Determine the (X, Y) coordinate at the center of the cell enclosing the given text.  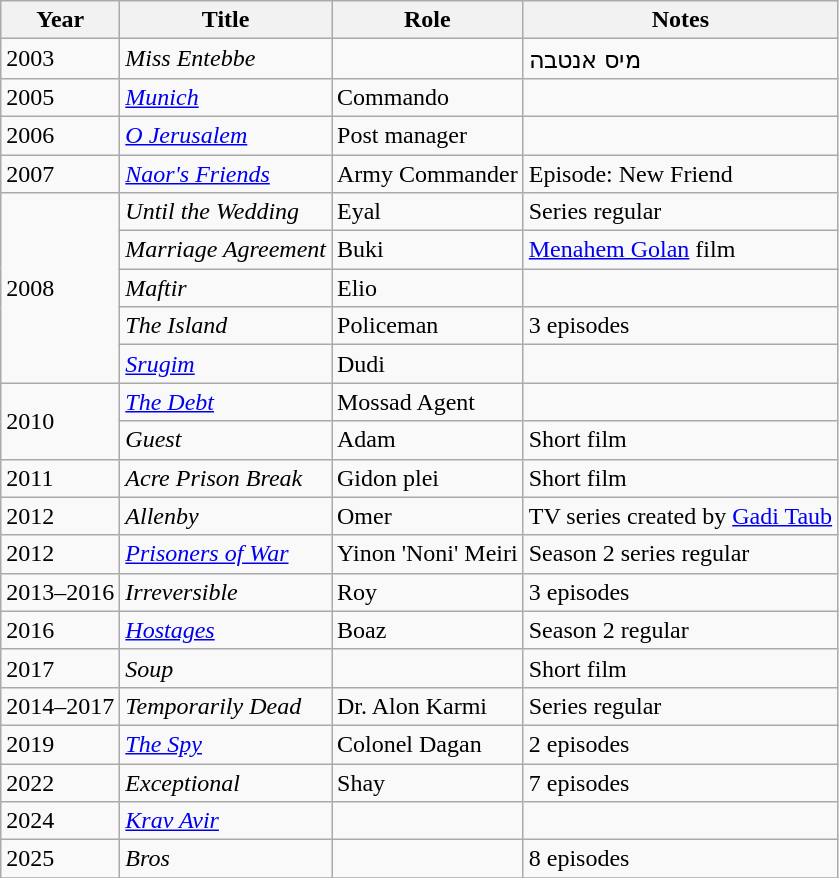
Soup (226, 668)
Post manager (428, 135)
7 episodes (680, 783)
2003 (60, 59)
8 episodes (680, 859)
The Spy (226, 744)
Season 2 series regular (680, 554)
Dr. Alon Karmi (428, 706)
Roy (428, 592)
2007 (60, 173)
Eyal (428, 212)
Title (226, 20)
Colonel Dagan (428, 744)
2022 (60, 783)
Army Commander (428, 173)
Boaz (428, 630)
Temporarily Dead (226, 706)
2014–2017 (60, 706)
TV series created by Gadi Taub (680, 516)
2 episodes (680, 744)
Acre Prison Break (226, 478)
Allenby (226, 516)
Notes (680, 20)
The Island (226, 326)
Guest (226, 440)
Omer (428, 516)
Elio (428, 288)
2025 (60, 859)
2024 (60, 821)
Buki (428, 250)
Policeman (428, 326)
2013–2016 (60, 592)
The Debt (226, 402)
2011 (60, 478)
Irreversible (226, 592)
2017 (60, 668)
Until the Wedding (226, 212)
Yinon 'Noni' Meiri (428, 554)
Miss Entebbe (226, 59)
Mossad Agent (428, 402)
Year (60, 20)
2010 (60, 421)
2019 (60, 744)
O Jerusalem (226, 135)
Episode: New Friend (680, 173)
מיס אנטבה (680, 59)
Prisoners of War (226, 554)
Hostages (226, 630)
Bros (226, 859)
2006 (60, 135)
Season 2 regular (680, 630)
Krav Avir (226, 821)
Adam (428, 440)
Commando (428, 97)
Shay (428, 783)
2016 (60, 630)
Munich (226, 97)
Marriage Agreement (226, 250)
Gidon plei (428, 478)
Naor's Friends (226, 173)
2005 (60, 97)
Menahem Golan film (680, 250)
Maftir (226, 288)
Role (428, 20)
Srugim (226, 364)
2008 (60, 288)
Exceptional (226, 783)
Dudi (428, 364)
